Return the [x, y] coordinate for the center point of the cell that contains the specified text.  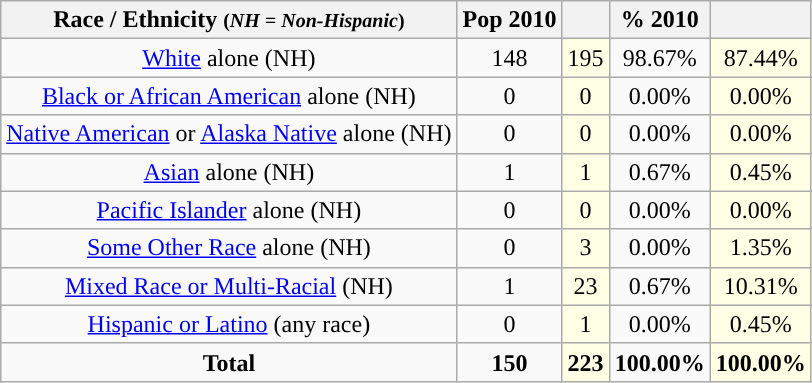
223 [586, 362]
150 [510, 362]
Mixed Race or Multi-Racial (NH) [229, 286]
Some Other Race alone (NH) [229, 248]
1.35% [760, 248]
Black or African American alone (NH) [229, 96]
87.44% [760, 58]
Native American or Alaska Native alone (NH) [229, 134]
23 [586, 286]
195 [586, 58]
% 2010 [660, 20]
Race / Ethnicity (NH = Non-Hispanic) [229, 20]
Pop 2010 [510, 20]
Pacific Islander alone (NH) [229, 210]
Total [229, 362]
98.67% [660, 58]
White alone (NH) [229, 58]
Hispanic or Latino (any race) [229, 324]
Asian alone (NH) [229, 172]
148 [510, 58]
10.31% [760, 286]
3 [586, 248]
